Locate the cell with the specified text and output its (X, Y) center coordinate. 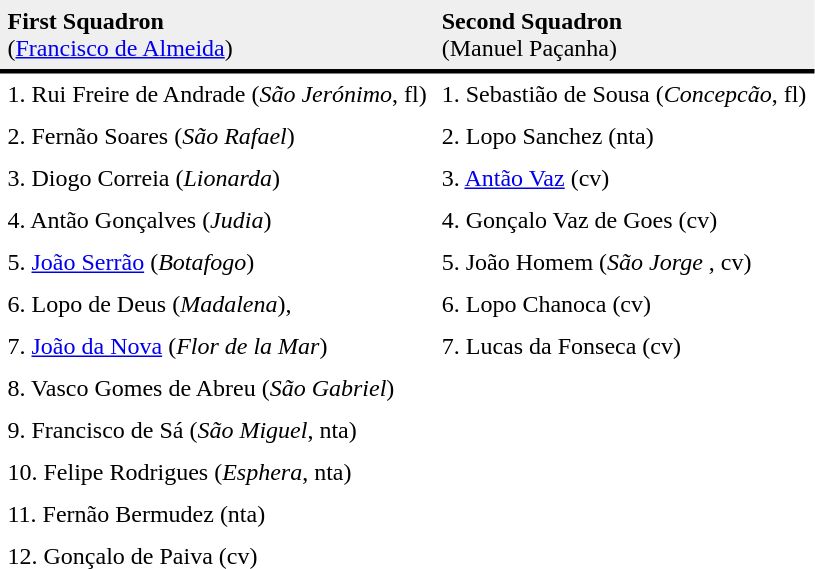
4. Antão Gonçalves (Judia) (217, 221)
6. Lopo Chanoca (cv) (624, 305)
6. Lopo de Deus (Madalena), (217, 305)
3. Antão Vaz (cv) (624, 179)
4. Gonçalo Vaz de Goes (cv) (624, 221)
7. Lucas da Fonseca (cv) (624, 347)
Second Squadron (Manuel Paçanha) (624, 36)
8. Vasco Gomes de Abreu (São Gabriel) (217, 389)
First Squadron (Francisco de Almeida) (217, 36)
2. Fernão Soares (São Rafael) (217, 137)
9. Francisco de Sá (São Miguel, nta) (217, 431)
5. João Homem (São Jorge , cv) (624, 263)
2. Lopo Sanchez (nta) (624, 137)
10. Felipe Rodrigues (Esphera, nta) (217, 473)
7. João da Nova (Flor de la Mar) (217, 347)
11. Fernão Bermudez (nta) (217, 515)
1. Sebastião de Sousa (Concepcão, fl) (624, 93)
3. Diogo Correia (Lionarda) (217, 179)
1. Rui Freire de Andrade (São Jerónimo, fl) (217, 93)
5. João Serrão (Botafogo) (217, 263)
